Provide the [x, y] coordinate of the cell's center where the given text is located.  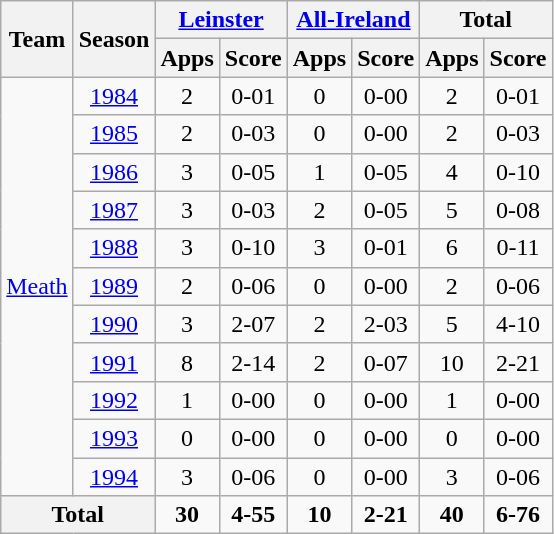
6 [452, 248]
4-55 [253, 515]
6-76 [518, 515]
0-11 [518, 248]
Meath [37, 286]
Season [114, 39]
1987 [114, 210]
30 [187, 515]
1992 [114, 400]
2-14 [253, 362]
4 [452, 172]
All-Ireland [353, 20]
Team [37, 39]
8 [187, 362]
2-03 [386, 324]
2-07 [253, 324]
1993 [114, 438]
1990 [114, 324]
1985 [114, 134]
1988 [114, 248]
1994 [114, 477]
40 [452, 515]
1986 [114, 172]
1989 [114, 286]
1991 [114, 362]
Leinster [221, 20]
0-07 [386, 362]
0-08 [518, 210]
4-10 [518, 324]
1984 [114, 96]
